Extract the (x, y) coordinate from the center of the cell holding the provided text.  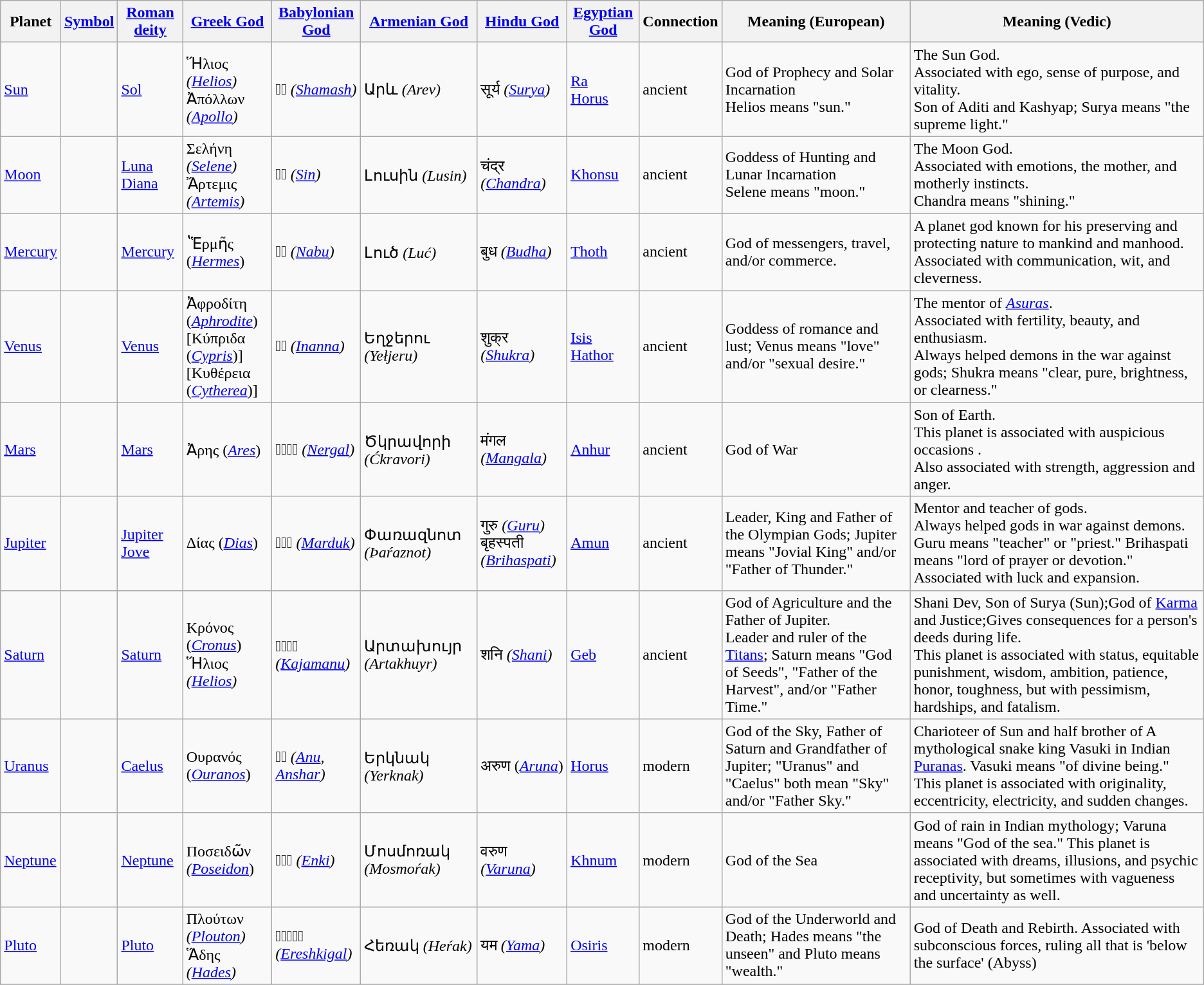
Եղջերու (Yełjeru) (419, 347)
𒀭𒀫𒌓 (Marduk) (316, 543)
Հեռակ (Heŕak) (419, 945)
Symbol (89, 22)
𒀭𒂗𒆠 (Enki) (316, 860)
Caelus (150, 766)
𒀭𒀝 (Nabu) (316, 252)
Babylonian God (316, 22)
𒀭𒊩𒌆𒆠𒃲 (Ereshkigal) (316, 945)
Amun (603, 543)
Δίας (Dias) (228, 543)
अरुण (Aruna) (522, 766)
Πλούτων (Plouton)Ἅδης (Hades) (228, 945)
God of the Sky, Father of Saturn and Grandfather of Jupiter; "Uranus" and "Caelus" both mean "Sky" and/or "Father Sky." (816, 766)
Goddess of romance and lust; Venus means "love" and/or "sexual desire." (816, 347)
Արև (Arev) (419, 89)
Jupiter (31, 543)
चंद्र (Chandra) (522, 175)
वरुण (Varuna) (522, 860)
God of Death and Rebirth. Associated with subconscious forces, ruling all that is 'below the surface' (Abyss) (1057, 945)
Լուսին (Lusin) (419, 175)
Armenian God (419, 22)
Արտախույր (Artakhuyr) (419, 655)
Մոսմոռակ (Mosmoŕak) (419, 860)
Planet (31, 22)
Thoth (603, 252)
Ծկրավորի (Ćkravori) (419, 449)
𒀭𒈹 (Inanna) (316, 347)
Leader, King and Father of the Olympian Gods; Jupiter means "Jovial King" and/or "Father of Thunder." (816, 543)
Anhur (603, 449)
Hindu God (522, 22)
Ποσειδῶν (Poseidon) (228, 860)
Moon (31, 175)
𒀭𒀭 (Anu, Anshar) (316, 766)
Geb (603, 655)
गुरु (Guru)बृहस्पती (Brihaspati) (522, 543)
Ουρανός (Ouranos) (228, 766)
Horus (603, 766)
𒀭𒊩𒌆𒅁 (Kajamanu) (316, 655)
RaHorus (603, 89)
A planet god known for his preserving and protecting nature to mankind and manhood. Associated with communication, wit, and cleverness. (1057, 252)
The Sun God.Associated with ego, sense of purpose, and vitality. Son of Aditi and Kashyap; Surya means "the supreme light." (1057, 89)
𒀭𒌓 (Shamash) (316, 89)
Goddess of Hunting and Lunar IncarnationSelene means "moon." (816, 175)
Sun (31, 89)
Meaning (European) (816, 22)
God of messengers, travel, and/or commerce. (816, 252)
Roman deity (150, 22)
Փառազնոտ (Þaŕaznot) (419, 543)
𒂗𒍪 (Sin) (316, 175)
Meaning (Vedic) (1057, 22)
Son of Earth.This planet is associated with auspicious occasions .Also associated with strength, aggression and anger. (1057, 449)
यम (Yama) (522, 945)
LunaDiana (150, 175)
शुक्र (Shukra) (522, 347)
Khnum (603, 860)
Ἀφροδίτη (Aphrodite)[Κύπριδα (Cypris)][Κυθέρεια (Cytherea)] (228, 347)
IsisHathor (603, 347)
Ἥλιος (Helios)Ἀπόλλων (Apollo) (228, 89)
Κρόνος (Cronus)Ἥλιος (Helios) (228, 655)
Osiris (603, 945)
Egyptian God (603, 22)
Sol (150, 89)
मंगल (Mangala) (522, 449)
God of the Sea (816, 860)
Երկնակ (Yerknak) (419, 766)
सूर्य (Surya) (522, 89)
बुध (Budha) (522, 252)
Լուծ (Luć) (419, 252)
The Moon God.Associated with emotions, the mother, and motherly instincts. Chandra means "shining." (1057, 175)
Uranus (31, 766)
God of War (816, 449)
JupiterJove (150, 543)
God of Prophecy and Solar IncarnationHelios means "sun." (816, 89)
Connection (680, 22)
Greek God (228, 22)
Khonsu (603, 175)
Σελήνη (Selene)Ἄρτεμις (Artemis) (228, 175)
शनि (Shani) (522, 655)
God of the Underworld and Death; Hades means "the unseen" and Pluto means "wealth." (816, 945)
ʽἙρμῆς (Hermes) (228, 252)
Ἀρης (Ares) (228, 449)
𒀭𒄊𒀕𒃲 (Nergal) (316, 449)
